Return the [X, Y] coordinate for the center point of the cell that contains the specified text.  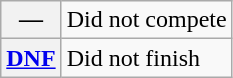
— [31, 20]
Did not finish [146, 58]
Did not compete [146, 20]
DNF [31, 58]
